From the cell containing the given text, extract its center point as [X, Y] coordinate. 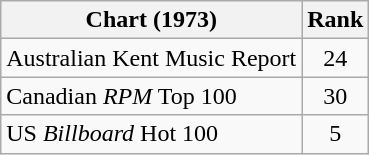
30 [336, 96]
US Billboard Hot 100 [152, 134]
Canadian RPM Top 100 [152, 96]
Rank [336, 20]
Australian Kent Music Report [152, 58]
Chart (1973) [152, 20]
5 [336, 134]
24 [336, 58]
